Scan for the cell matching the given text and deliver its (X, Y) coordinate at center. 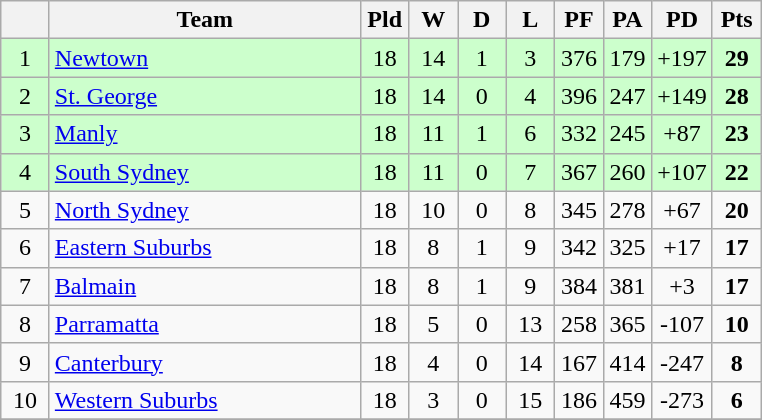
345 (580, 210)
247 (628, 96)
+107 (682, 172)
Eastern Suburbs (204, 248)
278 (628, 210)
PF (580, 20)
-273 (682, 400)
13 (530, 324)
325 (628, 248)
Canterbury (204, 362)
332 (580, 134)
+17 (682, 248)
+87 (682, 134)
+149 (682, 96)
260 (628, 172)
29 (736, 58)
20 (736, 210)
D (482, 20)
367 (580, 172)
Pts (736, 20)
Pld (384, 20)
North Sydney (204, 210)
258 (580, 324)
167 (580, 362)
414 (628, 362)
342 (580, 248)
245 (628, 134)
+197 (682, 58)
22 (736, 172)
-247 (682, 362)
365 (628, 324)
396 (580, 96)
381 (628, 286)
Western Suburbs (204, 400)
+3 (682, 286)
Newtown (204, 58)
+67 (682, 210)
South Sydney (204, 172)
PA (628, 20)
-107 (682, 324)
15 (530, 400)
376 (580, 58)
Manly (204, 134)
459 (628, 400)
St. George (204, 96)
23 (736, 134)
186 (580, 400)
W (434, 20)
PD (682, 20)
Parramatta (204, 324)
179 (628, 58)
28 (736, 96)
2 (26, 96)
Team (204, 20)
384 (580, 286)
L (530, 20)
Balmain (204, 286)
